Locate the cell with the specified text and output its [X, Y] center coordinate. 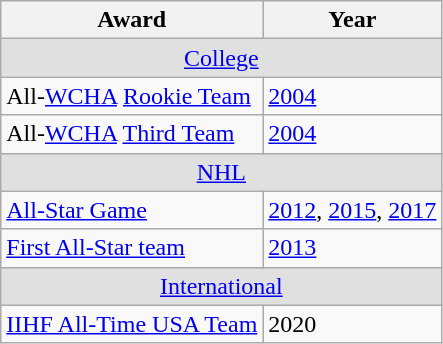
All-WCHA Third Team [132, 134]
First All-Star team [132, 248]
All-WCHA Rookie Team [132, 96]
All-Star Game [132, 210]
International [222, 286]
2020 [352, 324]
Year [352, 20]
2013 [352, 248]
Award [132, 20]
College [222, 58]
NHL [222, 172]
2012, 2015, 2017 [352, 210]
IIHF All-Time USA Team [132, 324]
